Determine the (X, Y) coordinate at the center of the cell enclosing the given text.  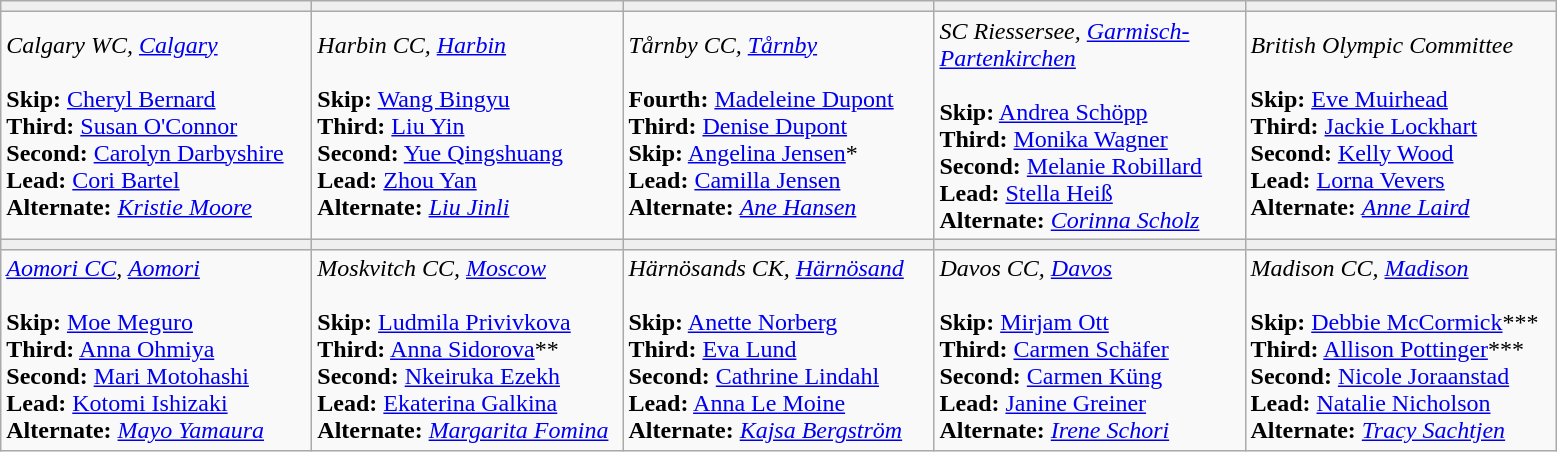
Härnösands CK, Härnösand Skip: Anette Norberg Third: Eva Lund Second: Cathrine Lindahl Lead: Anna Le Moine Alternate: Kajsa Bergström (778, 350)
SC Riessersee, Garmisch-Partenkirchen Skip: Andrea Schöpp Third: Monika Wagner Second: Melanie Robillard Lead: Stella Heiß Alternate: Corinna Scholz (1090, 126)
Tårnby CC, Tårnby Fourth: Madeleine Dupont Third: Denise Dupont Skip: Angelina Jensen* Lead: Camilla Jensen Alternate: Ane Hansen (778, 126)
Harbin CC, Harbin Skip: Wang Bingyu Third: Liu Yin Second: Yue Qingshuang Lead: Zhou Yan Alternate: Liu Jinli (468, 126)
Davos CC, Davos Skip: Mirjam Ott Third: Carmen Schäfer Second: Carmen Küng Lead: Janine Greiner Alternate: Irene Schori (1090, 350)
Moskvitch CC, Moscow Skip: Ludmila Privivkova Third: Anna Sidorova** Second: Nkeiruka Ezekh Lead: Ekaterina Galkina Alternate: Margarita Fomina (468, 350)
British Olympic Committee Skip: Eve Muirhead Third: Jackie Lockhart Second: Kelly Wood Lead: Lorna Vevers Alternate: Anne Laird (1400, 126)
Calgary WC, Calgary Skip: Cheryl Bernard Third: Susan O'Connor Second: Carolyn Darbyshire Lead: Cori Bartel Alternate: Kristie Moore (156, 126)
Aomori CC, Aomori Skip: Moe Meguro Third: Anna Ohmiya Second: Mari Motohashi Lead: Kotomi Ishizaki Alternate: Mayo Yamaura (156, 350)
Madison CC, Madison Skip: Debbie McCormick*** Third: Allison Pottinger*** Second: Nicole Joraanstad Lead: Natalie Nicholson Alternate: Tracy Sachtjen (1400, 350)
